Find where the given text appears and provide that cell's center as (x, y) coordinate. 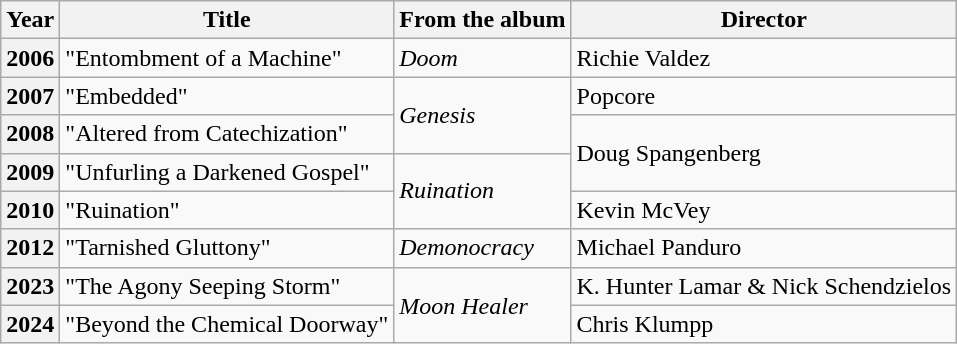
Doom (482, 58)
Title (227, 20)
"Unfurling a Darkened Gospel" (227, 172)
Kevin McVey (764, 210)
2006 (30, 58)
Ruination (482, 191)
Genesis (482, 115)
Chris Klumpp (764, 324)
2008 (30, 134)
"Beyond the Chemical Doorway" (227, 324)
Richie Valdez (764, 58)
2007 (30, 96)
2023 (30, 286)
"Tarnished Gluttony" (227, 248)
"Altered from Catechization" (227, 134)
Doug Spangenberg (764, 153)
Popcore (764, 96)
2010 (30, 210)
"Entombment of a Machine" (227, 58)
From the album (482, 20)
"Ruination" (227, 210)
K. Hunter Lamar & Nick Schendzielos (764, 286)
Director (764, 20)
Moon Healer (482, 305)
Year (30, 20)
2009 (30, 172)
Michael Panduro (764, 248)
Demonocracy (482, 248)
2012 (30, 248)
"The Agony Seeping Storm" (227, 286)
2024 (30, 324)
"Embedded" (227, 96)
